Locate the cell with the specified text and output its [X, Y] center coordinate. 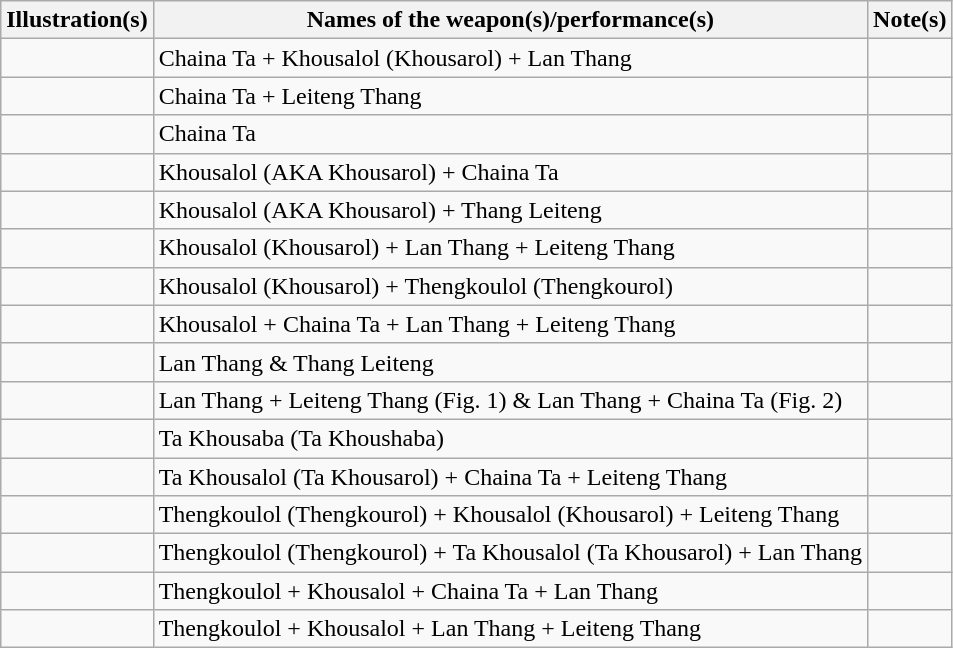
Chaina Ta + Leiteng Thang [510, 96]
Chaina Ta + Khousalol (Khousarol) + Lan Thang [510, 58]
Illustration(s) [77, 20]
Lan Thang & Thang Leiteng [510, 362]
Khousalol (AKA Khousarol) + Thang Leiteng [510, 210]
Thengkoulol + Khousalol + Chaina Ta + Lan Thang [510, 591]
Thengkoulol + Khousalol + Lan Thang + Leiteng Thang [510, 629]
Ta Khousalol (Ta Khousarol) + Chaina Ta + Leiteng Thang [510, 477]
Chaina Ta [510, 134]
Ta Khousaba (Ta Khoushaba) [510, 438]
Thengkoulol (Thengkourol) + Khousalol (Khousarol) + Leiteng Thang [510, 515]
Khousalol (Khousarol) + Lan Thang + Leiteng Thang [510, 248]
Lan Thang + Leiteng Thang (Fig. 1) & Lan Thang + Chaina Ta (Fig. 2) [510, 400]
Khousalol + Chaina Ta + Lan Thang + Leiteng Thang [510, 324]
Thengkoulol (Thengkourol) + Ta Khousalol (Ta Khousarol) + Lan Thang [510, 553]
Note(s) [910, 20]
Khousalol (AKA Khousarol) + Chaina Ta [510, 172]
Names of the weapon(s)/performance(s) [510, 20]
Khousalol (Khousarol) + Thengkoulol (Thengkourol) [510, 286]
